Search for the cell housing the specified text and yield its (X, Y) center coordinate. 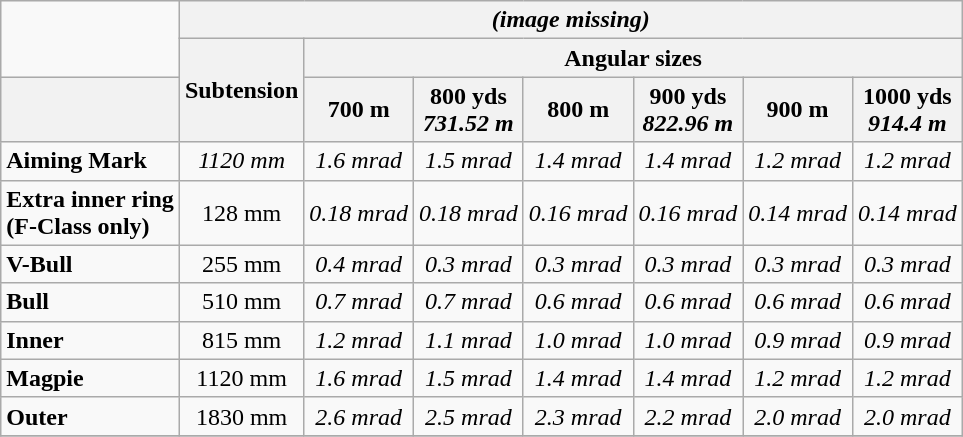
800 yds 731.52 m (469, 110)
900 yds 822.96 m (688, 110)
900 m (798, 110)
Extra inner ring (F-Class only) (90, 212)
Bull (90, 302)
Angular sizes (633, 58)
0.4 mrad (359, 264)
Aiming Mark (90, 161)
2.2 mrad (688, 416)
(image missing) (570, 20)
800 m (578, 110)
Magpie (90, 378)
1000 yds 914.4 m (907, 110)
Outer (90, 416)
1830 mm (241, 416)
Subtension (241, 90)
255 mm (241, 264)
128 mm (241, 212)
510 mm (241, 302)
2.6 mrad (359, 416)
2.5 mrad (469, 416)
1.1 mrad (469, 340)
700 m (359, 110)
V-Bull (90, 264)
2.3 mrad (578, 416)
815 mm (241, 340)
Inner (90, 340)
